Scan for the cell matching the given text and deliver its [X, Y] coordinate at center. 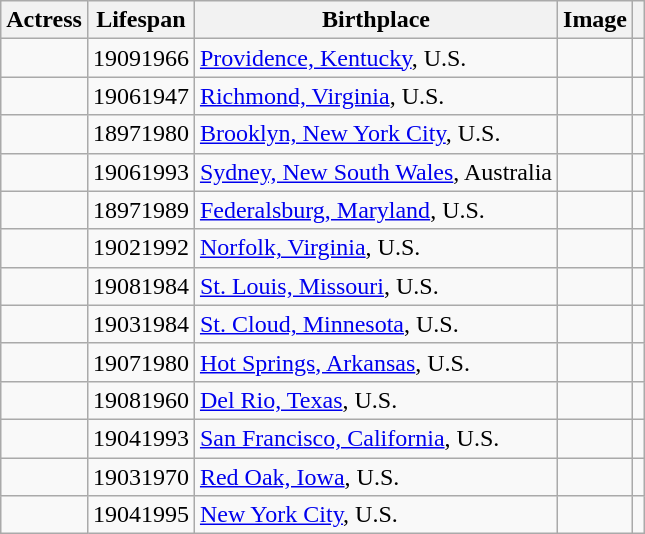
18971989 [140, 210]
Birthplace [376, 20]
Image [596, 20]
San Francisco, California, U.S. [376, 438]
19081984 [140, 286]
19041995 [140, 515]
Sydney, New South Wales, Australia [376, 172]
Brooklyn, New York City, U.S. [376, 134]
19061947 [140, 96]
St. Louis, Missouri, U.S. [376, 286]
19031970 [140, 477]
19041993 [140, 438]
19061993 [140, 172]
St. Cloud, Minnesota, U.S. [376, 324]
Hot Springs, Arkansas, U.S. [376, 362]
19081960 [140, 400]
Red Oak, Iowa, U.S. [376, 477]
Providence, Kentucky, U.S. [376, 58]
19021992 [140, 248]
Actress [44, 20]
19091966 [140, 58]
18971980 [140, 134]
19071980 [140, 362]
Lifespan [140, 20]
Del Rio, Texas, U.S. [376, 400]
Norfolk, Virginia, U.S. [376, 248]
19031984 [140, 324]
Federalsburg, Maryland, U.S. [376, 210]
New York City, U.S. [376, 515]
Richmond, Virginia, U.S. [376, 96]
